Extract the (x, y) coordinate from the center of the cell holding the provided text.  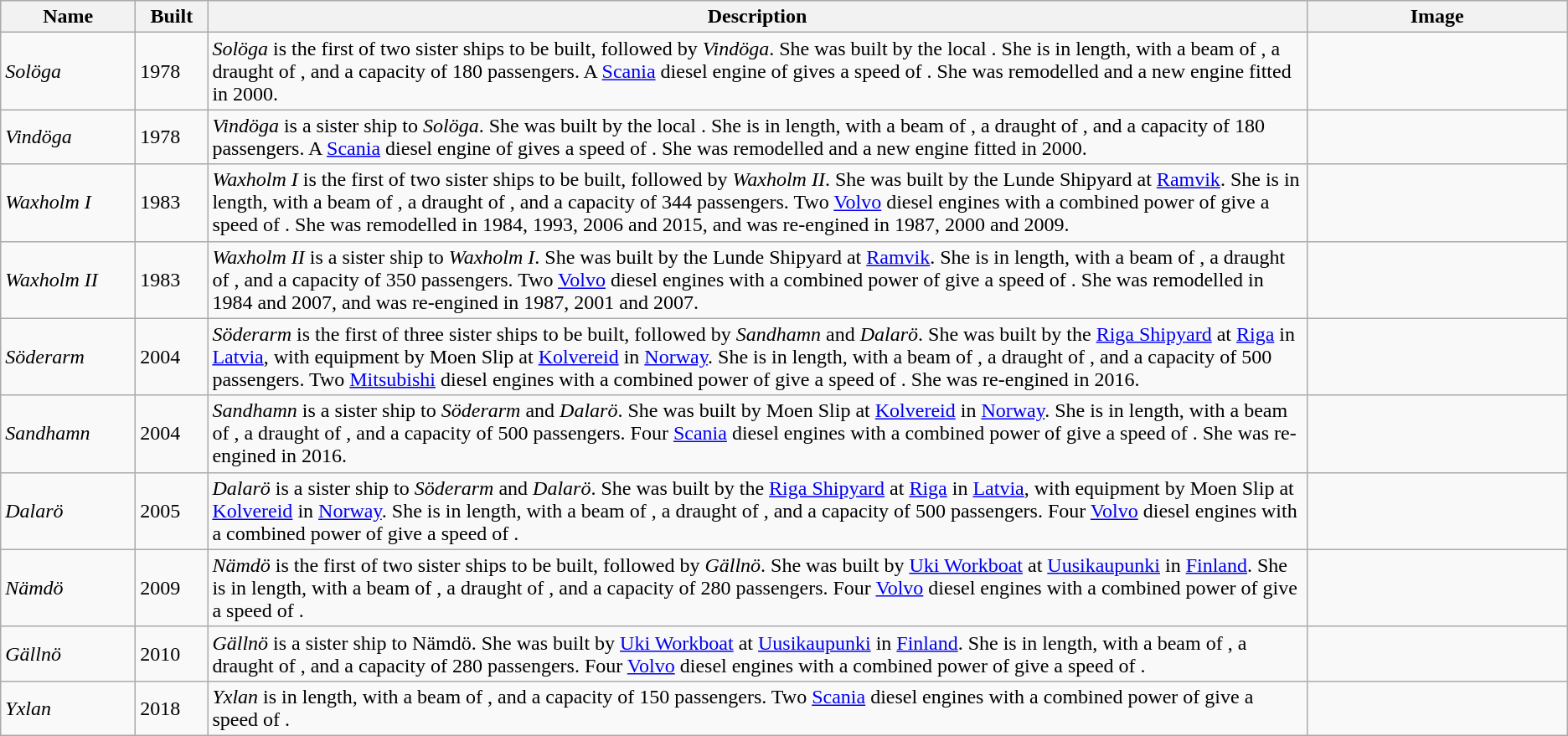
2009 (172, 588)
2018 (172, 708)
Sandhamn (69, 434)
2010 (172, 653)
Gällnö (69, 653)
Name (69, 17)
Söderarm (69, 357)
Vindöga (69, 137)
Dalarö (69, 511)
Built (172, 17)
Waxholm I (69, 203)
Description (757, 17)
Yxlan is in length, with a beam of , and a capacity of 150 passengers. Two Scania diesel engines with a combined power of give a speed of . (757, 708)
Waxholm II (69, 280)
Yxlan (69, 708)
Nämdö (69, 588)
Solöga (69, 71)
2005 (172, 511)
Image (1437, 17)
